From the cell containing the given text, extract its center point as [x, y] coordinate. 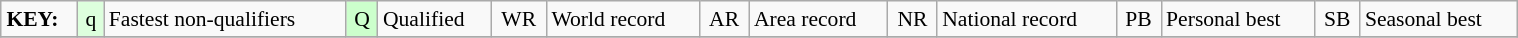
Personal best [1238, 19]
WR [518, 19]
q [91, 19]
KEY: [40, 19]
PB [1138, 19]
Q [362, 19]
SB [1338, 19]
Area record [818, 19]
World record [622, 19]
AR [724, 19]
NR [912, 19]
Qualified [434, 19]
Seasonal best [1438, 19]
National record [1026, 19]
Fastest non-qualifiers [225, 19]
